Provide the [X, Y] coordinate of the cell's center where the given text is located.  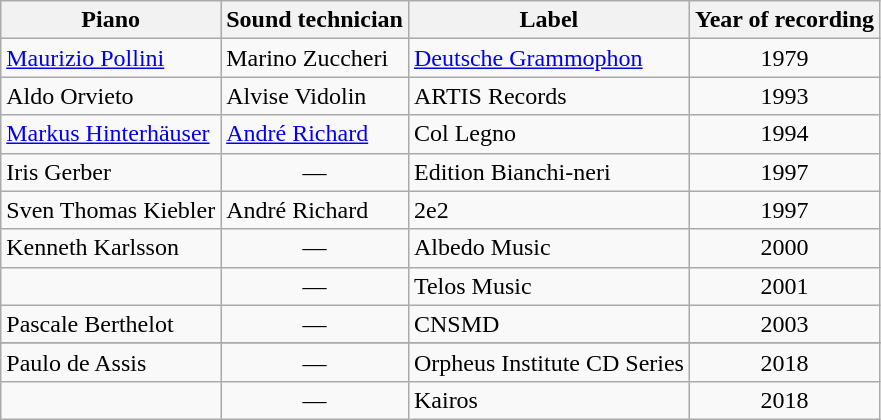
Paulo de Assis [111, 362]
2001 [784, 286]
2000 [784, 248]
Sound technician [315, 20]
Deutsche Grammophon [548, 58]
2003 [784, 324]
Marino Zuccheri [315, 58]
Sven Thomas Kiebler [111, 210]
Kenneth Karlsson [111, 248]
Edition Bianchi-neri [548, 172]
Kairos [548, 400]
Aldo Orvieto [111, 96]
Year of recording [784, 20]
Maurizio Pollini [111, 58]
CNSMD [548, 324]
1979 [784, 58]
Col Legno [548, 134]
Markus Hinterhäuser [111, 134]
1994 [784, 134]
Orpheus Institute CD Series [548, 362]
1993 [784, 96]
2e2 [548, 210]
Telos Music [548, 286]
Label [548, 20]
Alvise Vidolin [315, 96]
Pascale Berthelot [111, 324]
Piano [111, 20]
Iris Gerber [111, 172]
ARTIS Records [548, 96]
Albedo Music [548, 248]
